Identify which cell holds the provided text, then report its [X, Y] central coordinate. 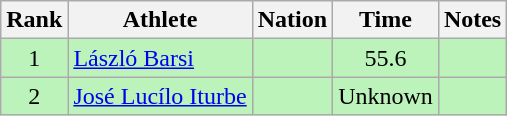
Nation [292, 20]
2 [34, 96]
Notes [472, 20]
Rank [34, 20]
Unknown [386, 96]
José Lucílo Iturbe [160, 96]
55.6 [386, 58]
Time [386, 20]
László Barsi [160, 58]
Athlete [160, 20]
1 [34, 58]
